Identify which cell holds the provided text, then report its (X, Y) central coordinate. 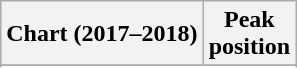
Peakposition (249, 34)
Chart (2017–2018) (102, 34)
